Output the (x, y) coordinate of the center of the cell containing the given text.  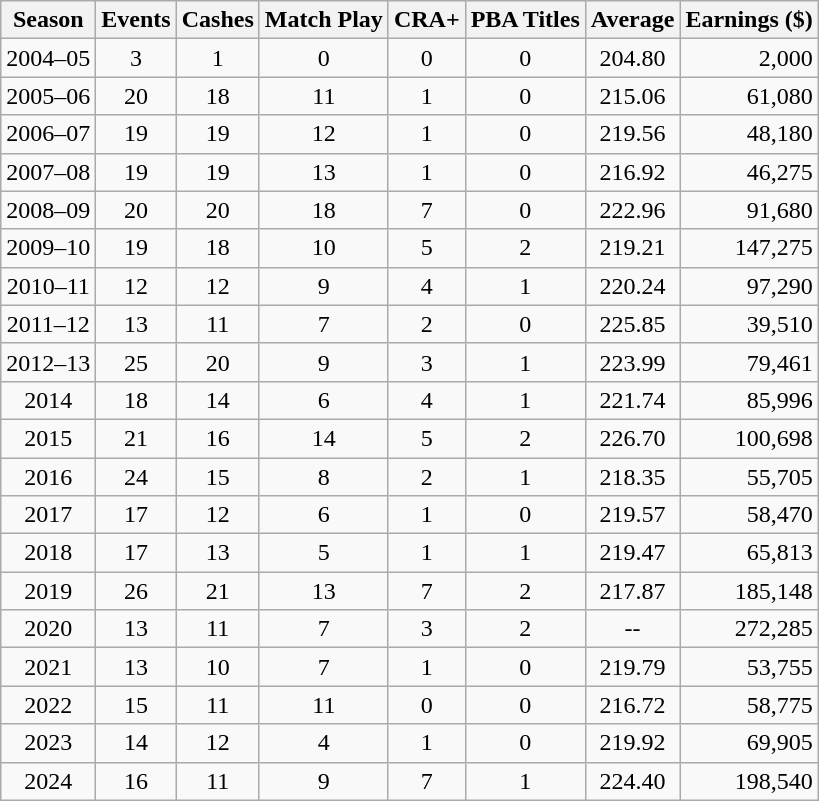
2007–08 (48, 172)
2008–09 (48, 210)
58,775 (749, 705)
218.35 (632, 477)
Average (632, 20)
39,510 (749, 324)
Earnings ($) (749, 20)
215.06 (632, 96)
Cashes (218, 20)
53,755 (749, 667)
2014 (48, 400)
25 (136, 362)
2021 (48, 667)
97,290 (749, 286)
219.56 (632, 134)
223.99 (632, 362)
Events (136, 20)
2015 (48, 438)
85,996 (749, 400)
2022 (48, 705)
220.24 (632, 286)
58,470 (749, 515)
2020 (48, 629)
Season (48, 20)
217.87 (632, 591)
219.21 (632, 248)
2017 (48, 515)
2012–13 (48, 362)
224.40 (632, 781)
Match Play (324, 20)
219.57 (632, 515)
91,680 (749, 210)
2024 (48, 781)
65,813 (749, 553)
2006–07 (48, 134)
2010–11 (48, 286)
2009–10 (48, 248)
185,148 (749, 591)
2004–05 (48, 58)
2018 (48, 553)
2,000 (749, 58)
226.70 (632, 438)
147,275 (749, 248)
2023 (48, 743)
225.85 (632, 324)
48,180 (749, 134)
219.47 (632, 553)
216.72 (632, 705)
100,698 (749, 438)
CRA+ (426, 20)
219.92 (632, 743)
-- (632, 629)
219.79 (632, 667)
222.96 (632, 210)
216.92 (632, 172)
8 (324, 477)
2019 (48, 591)
26 (136, 591)
2005–06 (48, 96)
2016 (48, 477)
61,080 (749, 96)
198,540 (749, 781)
24 (136, 477)
69,905 (749, 743)
221.74 (632, 400)
2011–12 (48, 324)
79,461 (749, 362)
272,285 (749, 629)
PBA Titles (525, 20)
46,275 (749, 172)
55,705 (749, 477)
204.80 (632, 58)
